For the text-containing cell, return its midpoint in (X, Y) coordinate format. 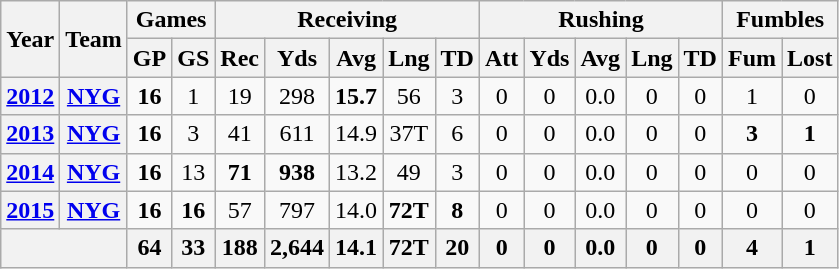
938 (298, 172)
2014 (30, 172)
33 (194, 248)
298 (298, 96)
57 (240, 210)
Rushing (600, 20)
13.2 (356, 172)
Rec (240, 58)
Lost (810, 58)
2,644 (298, 248)
14.9 (356, 134)
611 (298, 134)
19 (240, 96)
71 (240, 172)
Games (170, 20)
14.0 (356, 210)
41 (240, 134)
Receiving (348, 20)
14.1 (356, 248)
188 (240, 248)
8 (457, 210)
56 (409, 96)
Team (94, 39)
15.7 (356, 96)
13 (194, 172)
6 (457, 134)
64 (149, 248)
Fum (752, 58)
Year (30, 39)
4 (752, 248)
2013 (30, 134)
2015 (30, 210)
797 (298, 210)
2012 (30, 96)
GP (149, 58)
Fumbles (780, 20)
GS (194, 58)
Att (501, 58)
20 (457, 248)
37T (409, 134)
49 (409, 172)
